From the cell containing the given text, extract its center point as [X, Y] coordinate. 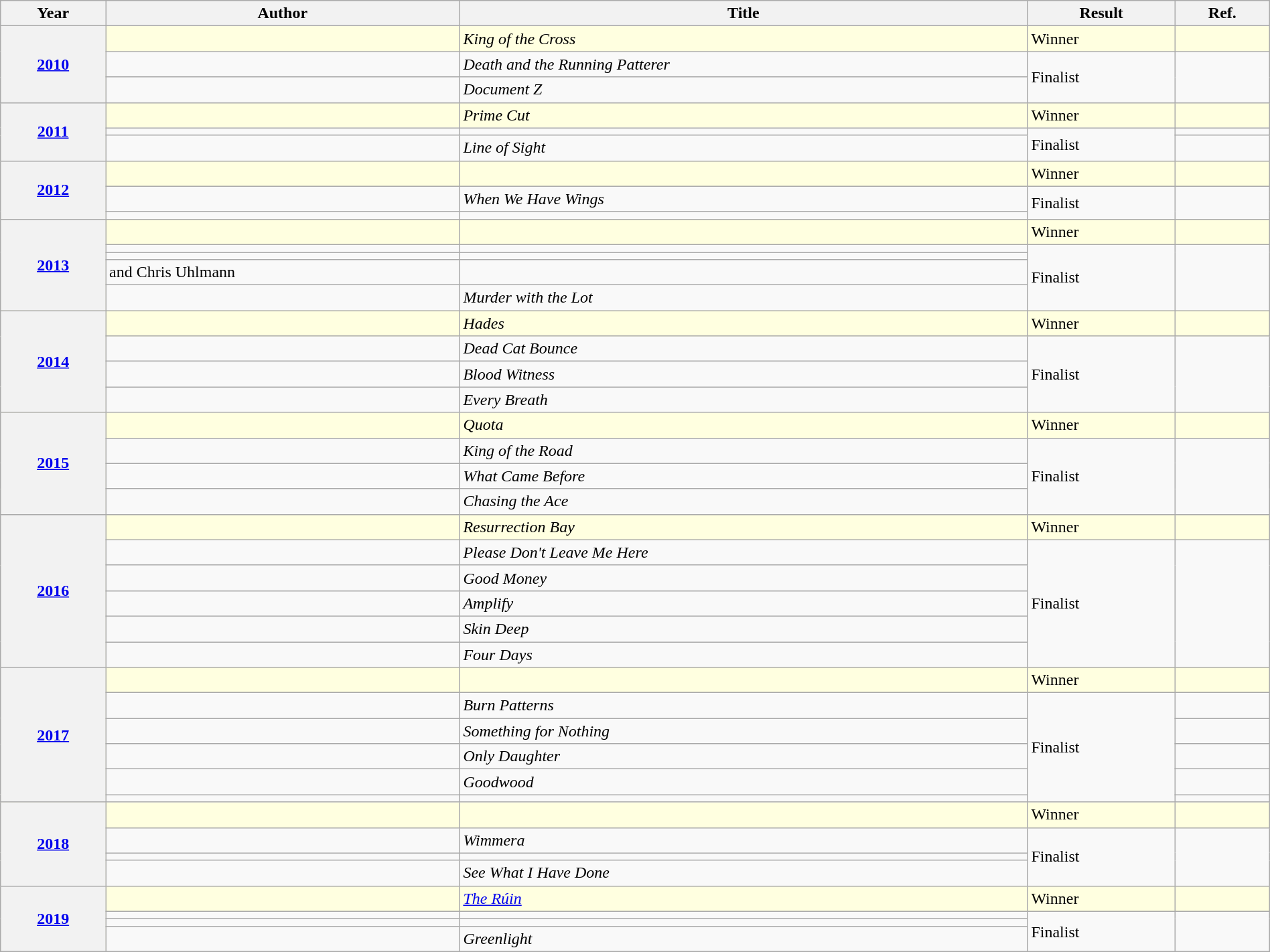
Skin Deep [744, 629]
When We Have Wings [744, 199]
Line of Sight [744, 148]
2014 [54, 362]
Quota [744, 425]
Title [744, 13]
2012 [54, 190]
Result [1101, 13]
Only Daughter [744, 757]
See What I Have Done [744, 873]
Hades [744, 323]
What Came Before [744, 476]
Author [283, 13]
2018 [54, 844]
Burn Patterns [744, 706]
Murder with the Lot [744, 298]
Resurrection Bay [744, 527]
Wimmera [744, 840]
Good Money [744, 578]
Every Breath [744, 400]
Prime Cut [744, 115]
Please Don't Leave Me Here [744, 552]
2013 [54, 264]
King of the Cross [744, 39]
Death and the Running Patterer [744, 64]
Something for Nothing [744, 731]
2011 [54, 131]
Year [54, 13]
2015 [54, 463]
King of the Road [744, 451]
Amplify [744, 603]
2017 [54, 735]
2019 [54, 919]
The Rúin [744, 898]
Document Z [744, 90]
Four Days [744, 654]
and Chris Uhlmann [283, 272]
Goodwood [744, 782]
2010 [54, 64]
2016 [54, 590]
Chasing the Ace [744, 501]
Ref. [1222, 13]
Dead Cat Bounce [744, 349]
Greenlight [744, 939]
Blood Witness [744, 374]
